Output the [X, Y] coordinate of the center of the cell containing the given text.  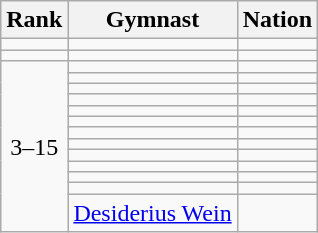
3–15 [34, 146]
Rank [34, 20]
Nation [277, 20]
Desiderius Wein [152, 213]
Gymnast [152, 20]
